Output the (x, y) coordinate of the center of the cell containing the given text.  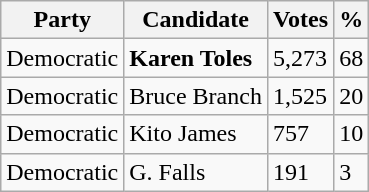
G. Falls (196, 172)
20 (352, 96)
Karen Toles (196, 58)
1,525 (300, 96)
757 (300, 134)
3 (352, 172)
Votes (300, 20)
% (352, 20)
5,273 (300, 58)
Party (62, 20)
Bruce Branch (196, 96)
10 (352, 134)
191 (300, 172)
Kito James (196, 134)
Candidate (196, 20)
68 (352, 58)
